Scan for the cell matching the given text and deliver its (x, y) coordinate at center. 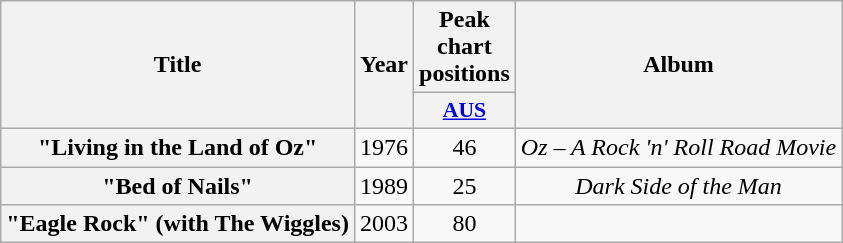
25 (465, 185)
80 (465, 224)
"Bed of Nails" (178, 185)
"Eagle Rock" (with The Wiggles) (178, 224)
2003 (384, 224)
46 (465, 147)
Dark Side of the Man (678, 185)
1976 (384, 147)
Peak chartpositions (465, 47)
Year (384, 65)
Title (178, 65)
AUS (465, 111)
1989 (384, 185)
Oz – A Rock 'n' Roll Road Movie (678, 147)
Album (678, 65)
"Living in the Land of Oz" (178, 147)
